Determine the (x, y) coordinate at the center of the cell enclosing the given text.  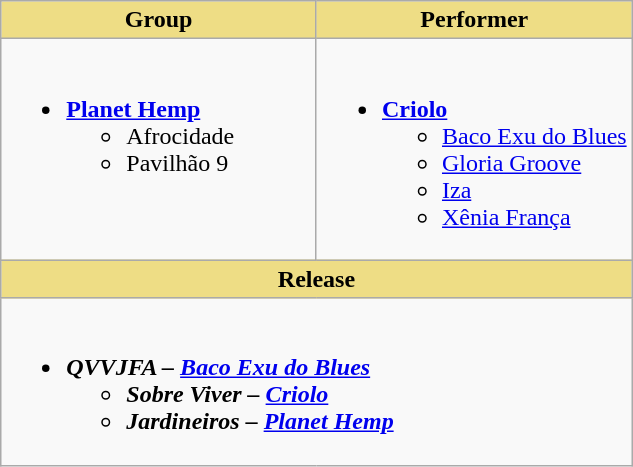
QVVJFA – Baco Exu do BluesSobre Viver – CrioloJardineiros – Planet Hemp (316, 382)
Planet HempAfrocidadePavilhão 9 (159, 150)
Performer (474, 20)
CrioloBaco Exu do BluesGloria GrooveIzaXênia França (474, 150)
Release (316, 279)
Group (159, 20)
